Capture the cell that displays the provided text and extract its (x, y) central coordinate. 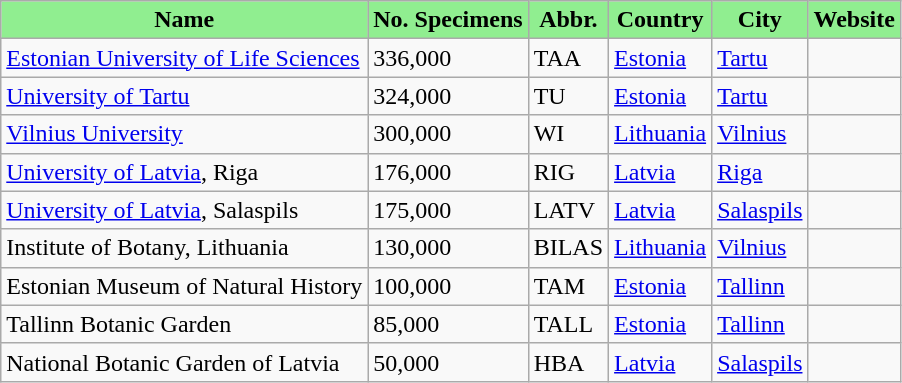
TAM (568, 286)
RIG (568, 172)
100,000 (448, 286)
University of Latvia, Salaspils (184, 210)
324,000 (448, 96)
University of Latvia, Riga (184, 172)
Abbr. (568, 20)
TAA (568, 58)
BILAS (568, 248)
City (760, 20)
Name (184, 20)
85,000 (448, 324)
Riga (760, 172)
HBA (568, 362)
Website (854, 20)
50,000 (448, 362)
Vilnius University (184, 134)
Estonian University of Life Sciences (184, 58)
University of Tartu (184, 96)
TALL (568, 324)
Estonian Museum of Natural History (184, 286)
No. Specimens (448, 20)
130,000 (448, 248)
Institute of Botany, Lithuania (184, 248)
175,000 (448, 210)
Country (660, 20)
National Botanic Garden of Latvia (184, 362)
176,000 (448, 172)
Tallinn Botanic Garden (184, 324)
WI (568, 134)
LATV (568, 210)
336,000 (448, 58)
300,000 (448, 134)
TU (568, 96)
